Locate the cell with the specified text and output its (x, y) center coordinate. 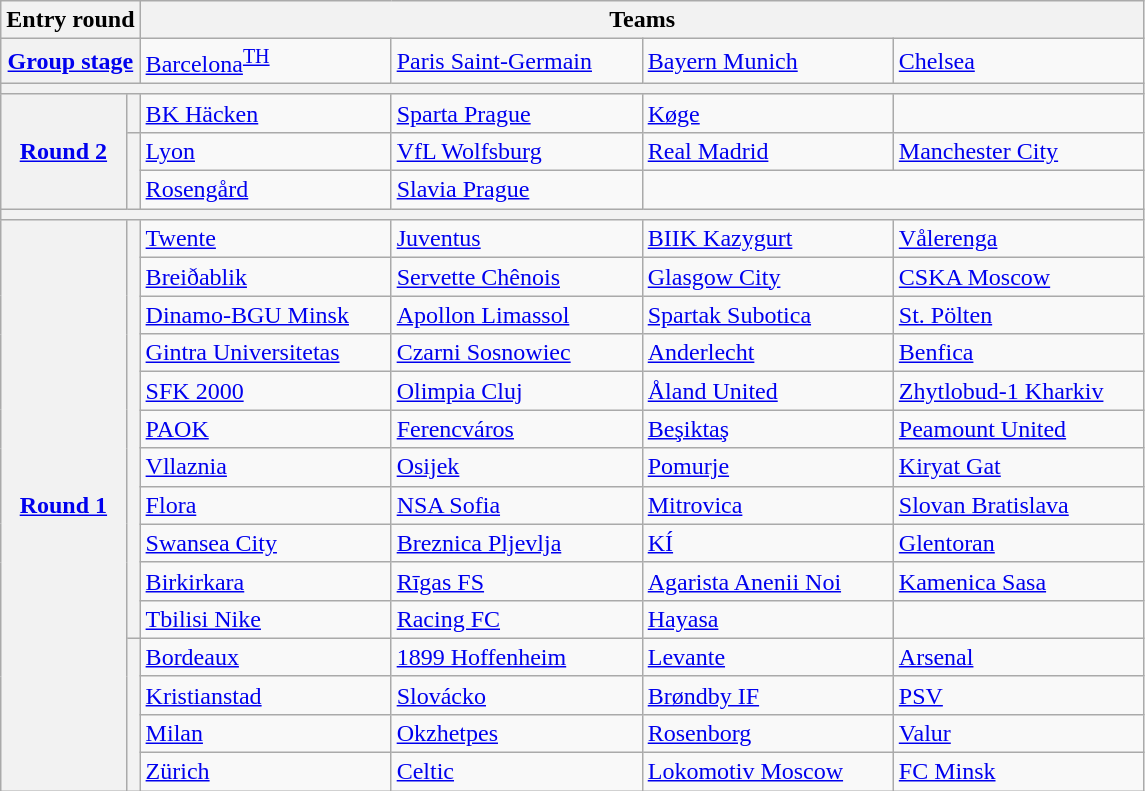
BarcelonaTH (266, 62)
Tbilisi Nike (266, 619)
Celtic (516, 772)
Zhytlobud-1 Kharkiv (1018, 391)
Chelsea (1018, 62)
Hayasa (768, 619)
Milan (266, 733)
Mitrovica (768, 505)
Vålerenga (1018, 239)
Slavia Prague (516, 190)
Dinamo-BGU Minsk (266, 315)
Beşiktaş (768, 429)
Sparta Prague (516, 113)
Juventus (516, 239)
Benfica (1018, 353)
PAOK (266, 429)
Ferencváros (516, 429)
Teams (642, 20)
Kiryat Gat (1018, 467)
Glentoran (1018, 543)
Brøndby IF (768, 695)
Arsenal (1018, 657)
Racing FC (516, 619)
NSA Sofia (516, 505)
SFK 2000 (266, 391)
Olimpia Cluj (516, 391)
Slovan Bratislava (1018, 505)
Kamenica Sasa (1018, 581)
1899 Hoffenheim (516, 657)
Manchester City (1018, 151)
Glasgow City (768, 277)
PSV (1018, 695)
CSKA Moscow (1018, 277)
KÍ (768, 543)
Rosenborg (768, 733)
Real Madrid (768, 151)
Twente (266, 239)
VfL Wolfsburg (516, 151)
Køge (768, 113)
Lyon (266, 151)
Bayern Munich (768, 62)
Rīgas FS (516, 581)
Lokomotiv Moscow (768, 772)
Group stage (70, 62)
Apollon Limassol (516, 315)
St. Pölten (1018, 315)
Servette Chênois (516, 277)
Kristianstad (266, 695)
BK Häcken (266, 113)
Valur (1018, 733)
Breznica Pljevlja (516, 543)
Åland United (768, 391)
Peamount United (1018, 429)
Zürich (266, 772)
Levante (768, 657)
Birkirkara (266, 581)
Paris Saint-Germain (516, 62)
Gintra Universitetas (266, 353)
Osijek (516, 467)
Pomurje (768, 467)
BIIK Kazygurt (768, 239)
Round 2 (64, 151)
Vllaznia (266, 467)
Flora (266, 505)
Slovácko (516, 695)
Entry round (70, 20)
Czarni Sosnowiec (516, 353)
Agarista Anenii Noi (768, 581)
Bordeaux (266, 657)
Anderlecht (768, 353)
Okzhetpes (516, 733)
Swansea City (266, 543)
FC Minsk (1018, 772)
Round 1 (64, 506)
Breiðablik (266, 277)
Rosengård (266, 190)
Spartak Subotica (768, 315)
